Detect which cell encompasses the target text, then output its (X, Y) center coordinate. 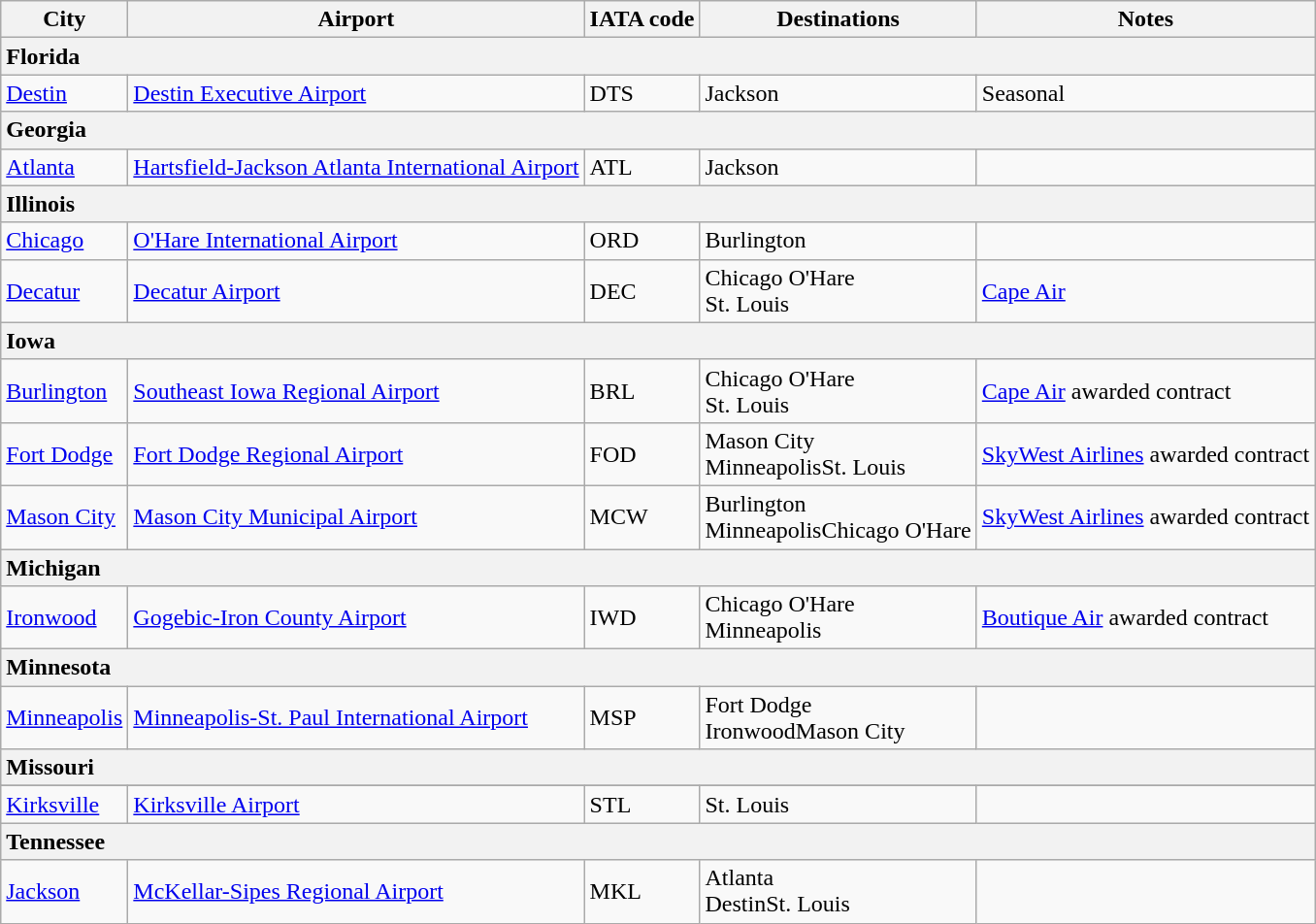
O'Hare International Airport (356, 241)
ORD (642, 241)
Airport (356, 19)
DTS (642, 93)
Mason City Municipal Airport (356, 516)
Kirksville (64, 805)
Destin Executive Airport (356, 93)
Kirksville Airport (356, 805)
City (64, 19)
Mason CityMinneapolisSt. Louis (839, 454)
St. Louis (839, 805)
Atlanta (64, 167)
Ironwood (64, 617)
McKellar-Sipes Regional Airport (356, 891)
Fort Dodge Regional Airport (356, 454)
Michigan (658, 568)
ATL (642, 167)
BurlingtonMinneapolisChicago O'Hare (839, 516)
STL (642, 805)
Minneapolis-St. Paul International Airport (356, 718)
Boutique Air awarded contract (1145, 617)
Cape Air (1145, 291)
Mason City (64, 516)
Missouri (658, 768)
Notes (1145, 19)
Minneapolis (64, 718)
IATA code (642, 19)
Cape Air awarded contract (1145, 390)
AtlantaDestinSt. Louis (839, 891)
Minnesota (658, 668)
Tennessee (658, 841)
Chicago (64, 241)
Decatur (64, 291)
MSP (642, 718)
Iowa (658, 341)
Chicago O'HareMinneapolis (839, 617)
Southeast Iowa Regional Airport (356, 390)
Fort Dodge (64, 454)
Decatur Airport (356, 291)
Destinations (839, 19)
BRL (642, 390)
Illinois (658, 204)
FOD (642, 454)
MCW (642, 516)
Fort DodgeIronwoodMason City (839, 718)
DEC (642, 291)
Gogebic-Iron County Airport (356, 617)
Florida (658, 56)
IWD (642, 617)
Destin (64, 93)
Georgia (658, 130)
Seasonal (1145, 93)
MKL (642, 891)
Hartsfield-Jackson Atlanta International Airport (356, 167)
